Detect which cell encompasses the target text, then output its (X, Y) center coordinate. 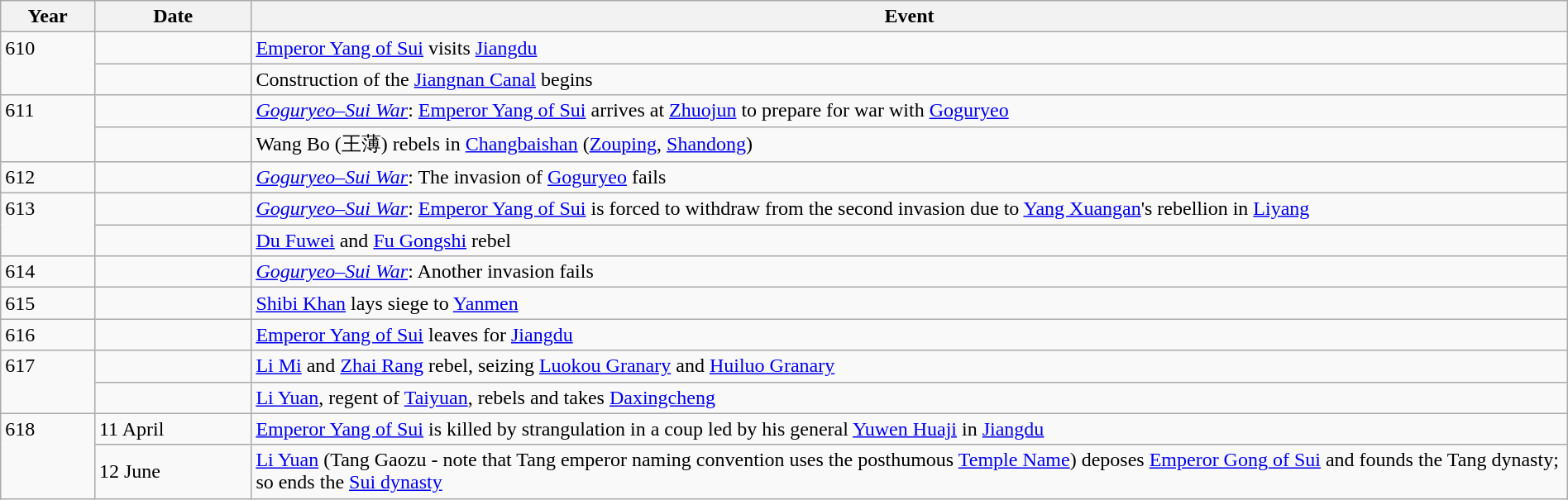
12 June (172, 471)
Construction of the Jiangnan Canal begins (910, 79)
Date (172, 17)
Li Mi and Zhai Rang rebel, seizing Luokou Granary and Huiluo Granary (910, 366)
Emperor Yang of Sui is killed by strangulation in a coup led by his general Yuwen Huaji in Jiangdu (910, 429)
Goguryeo–Sui War: The invasion of Goguryeo fails (910, 178)
610 (48, 64)
612 (48, 178)
Li Yuan, regent of Taiyuan, rebels and takes Daxingcheng (910, 398)
Shibi Khan lays siege to Yanmen (910, 303)
Wang Bo (王薄) rebels in Changbaishan (Zouping, Shandong) (910, 144)
618 (48, 456)
Du Fuwei and Fu Gongshi rebel (910, 240)
616 (48, 335)
11 April (172, 429)
611 (48, 129)
Goguryeo–Sui War: Another invasion fails (910, 272)
Event (910, 17)
Goguryeo–Sui War: Emperor Yang of Sui arrives at Zhuojun to prepare for war with Goguryeo (910, 111)
Year (48, 17)
Emperor Yang of Sui leaves for Jiangdu (910, 335)
617 (48, 382)
613 (48, 225)
Goguryeo–Sui War: Emperor Yang of Sui is forced to withdraw from the second invasion due to Yang Xuangan's rebellion in Liyang (910, 209)
615 (48, 303)
614 (48, 272)
Emperor Yang of Sui visits Jiangdu (910, 48)
